Extract the (X, Y) coordinate from the center of the cell holding the provided text.  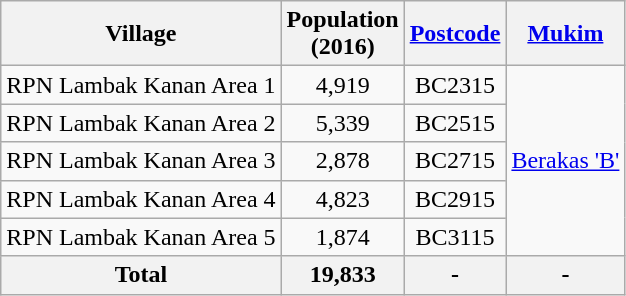
Village (141, 34)
Mukim (566, 34)
5,339 (342, 123)
BC2715 (455, 161)
RPN Lambak Kanan Area 3 (141, 161)
4,919 (342, 85)
RPN Lambak Kanan Area 4 (141, 199)
RPN Lambak Kanan Area 5 (141, 237)
19,833 (342, 275)
Population(2016) (342, 34)
BC2515 (455, 123)
RPN Lambak Kanan Area 2 (141, 123)
Berakas 'B' (566, 161)
RPN Lambak Kanan Area 1 (141, 85)
BC2915 (455, 199)
1,874 (342, 237)
Postcode (455, 34)
BC3115 (455, 237)
Total (141, 275)
2,878 (342, 161)
4,823 (342, 199)
BC2315 (455, 85)
